Return the (X, Y) coordinate for the center point of the cell that contains the specified text.  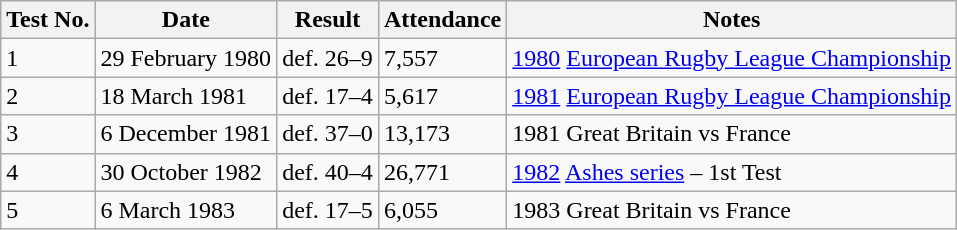
def. 26–9 (328, 58)
def. 37–0 (328, 134)
1 (48, 58)
Notes (732, 20)
26,771 (442, 172)
5,617 (442, 96)
Attendance (442, 20)
def. 17–4 (328, 96)
5 (48, 210)
Result (328, 20)
Date (186, 20)
13,173 (442, 134)
1981 Great Britain vs France (732, 134)
Test No. (48, 20)
29 February 1980 (186, 58)
30 October 1982 (186, 172)
1982 Ashes series – 1st Test (732, 172)
6 December 1981 (186, 134)
6 March 1983 (186, 210)
2 (48, 96)
3 (48, 134)
7,557 (442, 58)
def. 17–5 (328, 210)
def. 40–4 (328, 172)
1981 European Rugby League Championship (732, 96)
1983 Great Britain vs France (732, 210)
18 March 1981 (186, 96)
6,055 (442, 210)
4 (48, 172)
1980 European Rugby League Championship (732, 58)
